Scan for the cell matching the given text and deliver its (X, Y) coordinate at center. 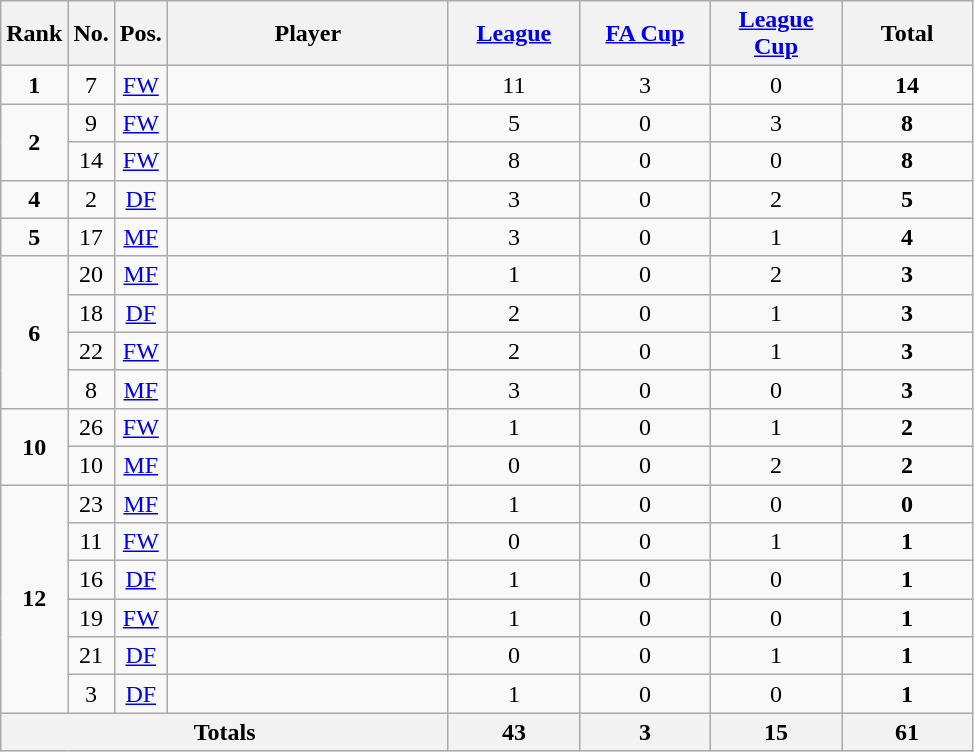
Rank (34, 34)
6 (34, 332)
League (514, 34)
18 (91, 313)
16 (91, 580)
FA Cup (644, 34)
12 (34, 598)
22 (91, 351)
23 (91, 503)
9 (91, 123)
Totals (225, 732)
Total (908, 34)
Player (308, 34)
League Cup (776, 34)
61 (908, 732)
20 (91, 275)
15 (776, 732)
21 (91, 656)
Pos. (140, 34)
19 (91, 618)
No. (91, 34)
26 (91, 427)
43 (514, 732)
17 (91, 237)
7 (91, 85)
